Determine the (x, y) coordinate at the center of the cell enclosing the given text.  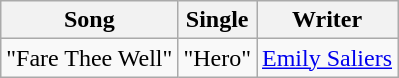
Emily Saliers (326, 58)
"Hero" (218, 58)
Writer (326, 20)
Song (90, 20)
"Fare Thee Well" (90, 58)
Single (218, 20)
